Provide the [x, y] coordinate of the cell's center where the given text is located.  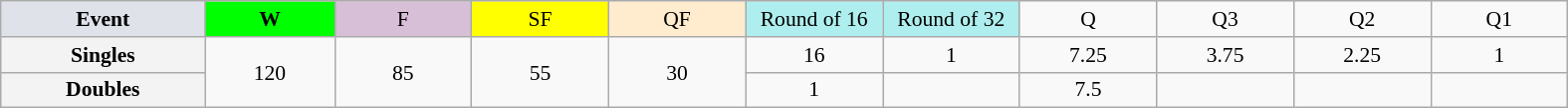
Q3 [1226, 19]
2.25 [1362, 55]
30 [677, 72]
55 [541, 72]
7.5 [1088, 90]
W [270, 19]
Doubles [104, 90]
120 [270, 72]
16 [814, 55]
Round of 32 [951, 19]
Q1 [1499, 19]
Q [1088, 19]
SF [541, 19]
85 [403, 72]
Event [104, 19]
7.25 [1088, 55]
Singles [104, 55]
3.75 [1226, 55]
Round of 16 [814, 19]
Q2 [1362, 19]
QF [677, 19]
F [403, 19]
